From the cell containing the given text, extract its center point as (x, y) coordinate. 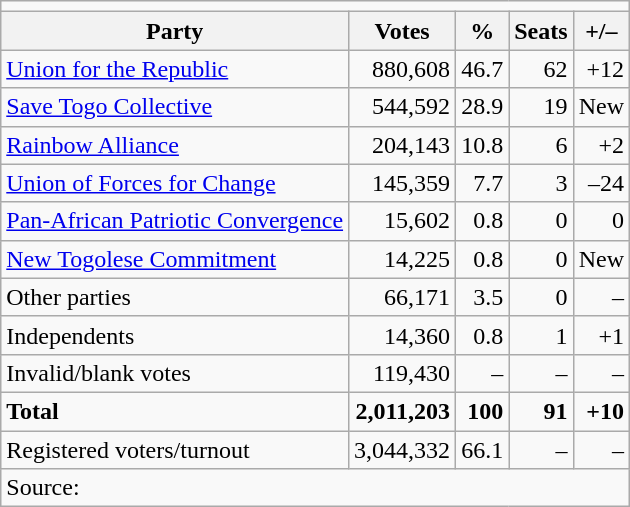
28.9 (482, 107)
Party (175, 31)
66.1 (482, 449)
% (482, 31)
–24 (601, 183)
1 (541, 335)
544,592 (402, 107)
6 (541, 145)
15,602 (402, 221)
91 (541, 411)
Union of Forces for Change (175, 183)
Seats (541, 31)
Save Togo Collective (175, 107)
New Togolese Commitment (175, 259)
Registered voters/turnout (175, 449)
204,143 (402, 145)
Source: (316, 488)
Union for the Republic (175, 69)
66,171 (402, 297)
Rainbow Alliance (175, 145)
+1 (601, 335)
2,011,203 (402, 411)
62 (541, 69)
3.5 (482, 297)
7.7 (482, 183)
145,359 (402, 183)
Votes (402, 31)
46.7 (482, 69)
+10 (601, 411)
+12 (601, 69)
Independents (175, 335)
19 (541, 107)
+2 (601, 145)
3 (541, 183)
Invalid/blank votes (175, 373)
119,430 (402, 373)
+/– (601, 31)
Total (175, 411)
10.8 (482, 145)
14,360 (402, 335)
100 (482, 411)
3,044,332 (402, 449)
880,608 (402, 69)
Pan-African Patriotic Convergence (175, 221)
Other parties (175, 297)
14,225 (402, 259)
